Determine the (x, y) coordinate at the center of the cell enclosing the given text.  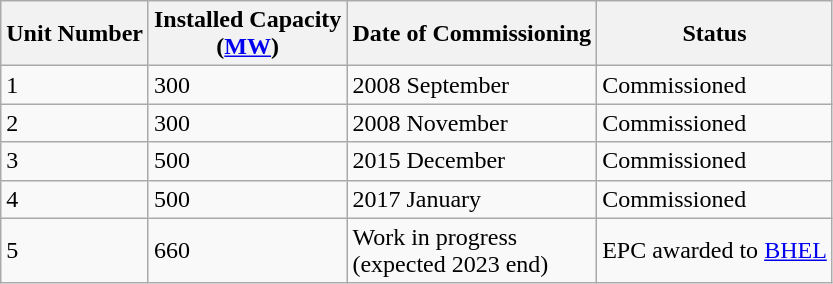
Status (715, 34)
Installed Capacity (MW) (247, 34)
EPC awarded to BHEL (715, 250)
5 (75, 250)
Work in progress (expected 2023 end) (472, 250)
Date of Commissioning (472, 34)
3 (75, 161)
Unit Number (75, 34)
2015 December (472, 161)
2008 September (472, 85)
2017 January (472, 199)
2 (75, 123)
1 (75, 85)
660 (247, 250)
2008 November (472, 123)
4 (75, 199)
